Search for the cell housing the specified text and yield its (x, y) center coordinate. 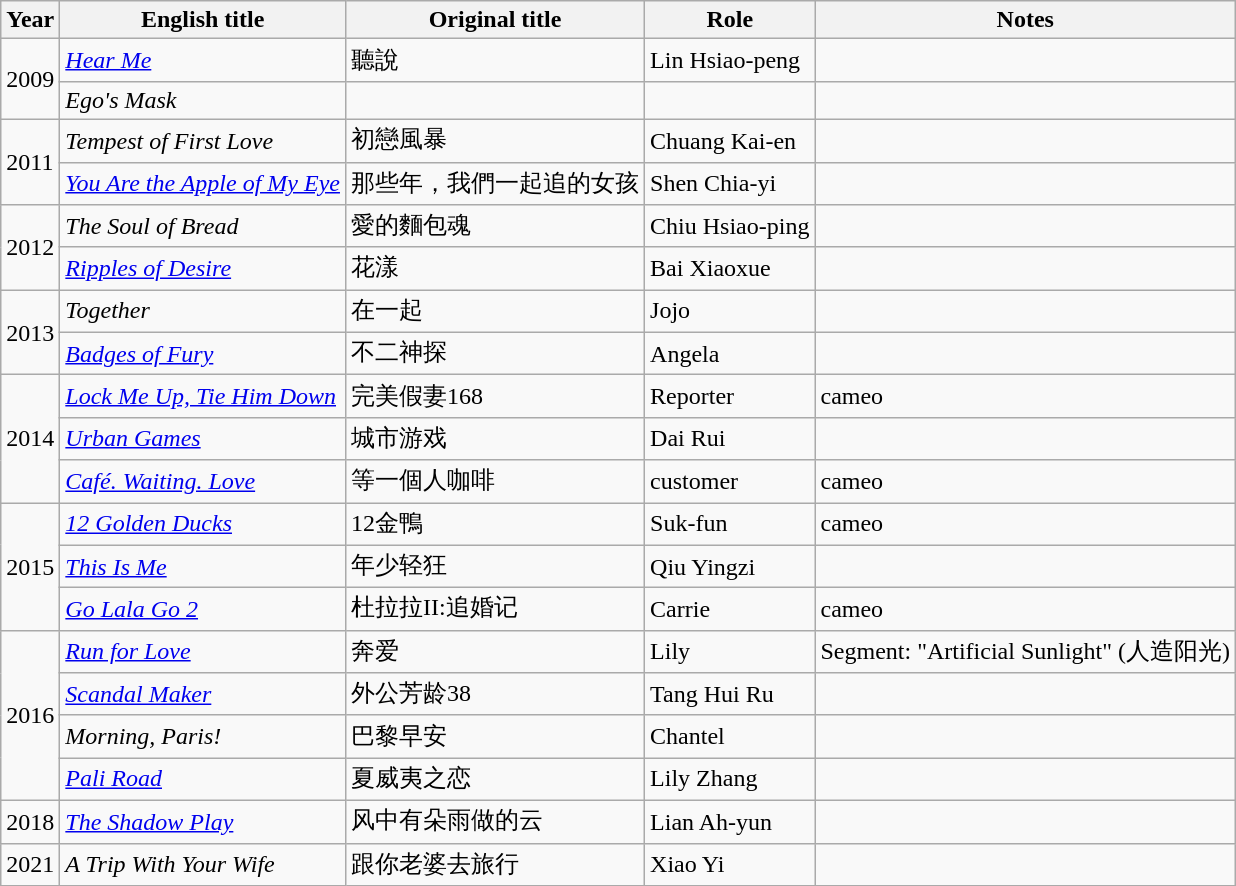
愛的麵包魂 (494, 226)
Ego's Mask (203, 100)
2012 (30, 248)
Together (203, 312)
Lock Me Up, Tie Him Down (203, 396)
夏威夷之恋 (494, 780)
杜拉拉II:追婚记 (494, 610)
Morning, Paris! (203, 736)
Qiu Yingzi (730, 566)
2014 (30, 439)
花漾 (494, 268)
Lily Zhang (730, 780)
Run for Love (203, 652)
Scandal Maker (203, 694)
奔爱 (494, 652)
Bai Xiaoxue (730, 268)
2018 (30, 822)
风中有朵雨做的云 (494, 822)
Shen Chia-yi (730, 184)
Year (30, 20)
聽說 (494, 60)
Lin Hsiao-peng (730, 60)
不二神探 (494, 354)
初戀風暴 (494, 140)
Original title (494, 20)
customer (730, 482)
2015 (30, 566)
Chantel (730, 736)
外公芳龄38 (494, 694)
完美假妻168 (494, 396)
Chuang Kai-en (730, 140)
Carrie (730, 610)
This Is Me (203, 566)
Notes (1026, 20)
Role (730, 20)
Angela (730, 354)
2009 (30, 80)
2021 (30, 864)
城市游戏 (494, 438)
Tempest of First Love (203, 140)
Segment: "Artificial Sunlight" (人造阳光) (1026, 652)
12 Golden Ducks (203, 524)
Dai Rui (730, 438)
12金鴨 (494, 524)
The Shadow Play (203, 822)
Lian Ah-yun (730, 822)
跟你老婆去旅行 (494, 864)
Jojo (730, 312)
Urban Games (203, 438)
年少轻狂 (494, 566)
You Are the Apple of My Eye (203, 184)
English title (203, 20)
Go Lala Go 2 (203, 610)
等一個人咖啡 (494, 482)
A Trip With Your Wife (203, 864)
2016 (30, 715)
在一起 (494, 312)
Badges of Fury (203, 354)
巴黎早安 (494, 736)
Ripples of Desire (203, 268)
Hear Me (203, 60)
那些年，我們一起追的女孩 (494, 184)
Xiao Yi (730, 864)
2013 (30, 332)
Tang Hui Ru (730, 694)
Chiu Hsiao-ping (730, 226)
The Soul of Bread (203, 226)
Lily (730, 652)
2011 (30, 162)
Café. Waiting. Love (203, 482)
Suk-fun (730, 524)
Reporter (730, 396)
Pali Road (203, 780)
